From the cell containing the given text, extract its center point as [x, y] coordinate. 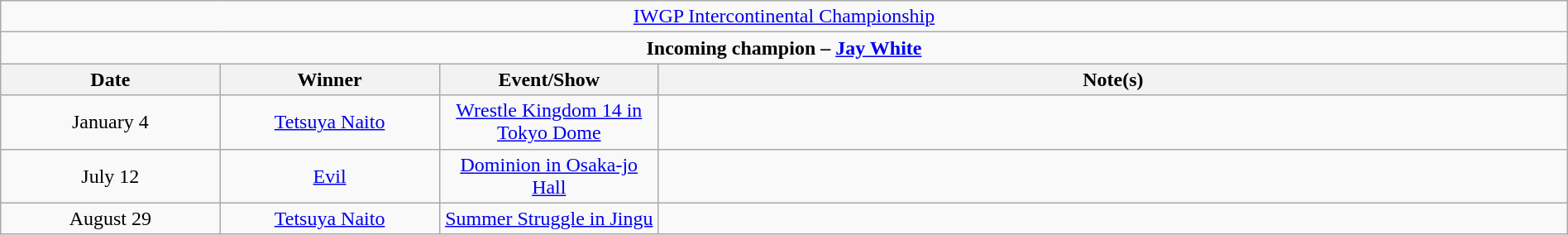
Summer Struggle in Jingu [549, 218]
Wrestle Kingdom 14 in Tokyo Dome [549, 122]
Event/Show [549, 79]
August 29 [111, 218]
July 12 [111, 175]
January 4 [111, 122]
Note(s) [1113, 79]
Date [111, 79]
Winner [329, 79]
IWGP Intercontinental Championship [784, 17]
Evil [329, 175]
Incoming champion – Jay White [784, 48]
Dominion in Osaka-jo Hall [549, 175]
